Search for the cell housing the specified text and yield its (X, Y) center coordinate. 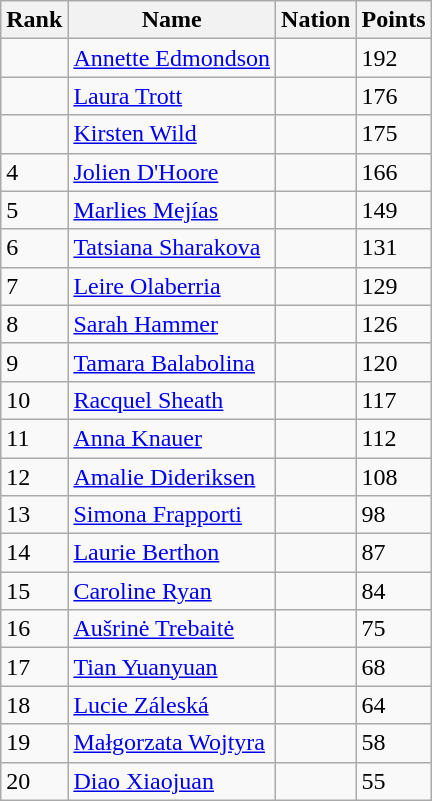
Nation (316, 20)
149 (394, 210)
192 (394, 58)
Racquel Sheath (172, 400)
16 (34, 629)
68 (394, 667)
5 (34, 210)
Małgorzata Wojtyra (172, 743)
13 (34, 515)
131 (394, 248)
Name (172, 20)
Laura Trott (172, 96)
120 (394, 362)
175 (394, 134)
Diao Xiaojuan (172, 781)
112 (394, 438)
Leire Olaberria (172, 286)
Tatsiana Sharakova (172, 248)
Aušrinė Trebaitė (172, 629)
Sarah Hammer (172, 324)
12 (34, 477)
Tamara Balabolina (172, 362)
75 (394, 629)
14 (34, 553)
Simona Frapporti (172, 515)
19 (34, 743)
10 (34, 400)
9 (34, 362)
8 (34, 324)
117 (394, 400)
Annette Edmondson (172, 58)
Rank (34, 20)
6 (34, 248)
15 (34, 591)
126 (394, 324)
17 (34, 667)
Marlies Mejías (172, 210)
176 (394, 96)
7 (34, 286)
Points (394, 20)
98 (394, 515)
84 (394, 591)
4 (34, 172)
18 (34, 705)
Caroline Ryan (172, 591)
Jolien D'Hoore (172, 172)
Laurie Berthon (172, 553)
11 (34, 438)
20 (34, 781)
Anna Knauer (172, 438)
Lucie Záleská (172, 705)
108 (394, 477)
87 (394, 553)
55 (394, 781)
58 (394, 743)
166 (394, 172)
Kirsten Wild (172, 134)
Tian Yuanyuan (172, 667)
129 (394, 286)
64 (394, 705)
Amalie Dideriksen (172, 477)
